From the cell containing the given text, extract its center point as (x, y) coordinate. 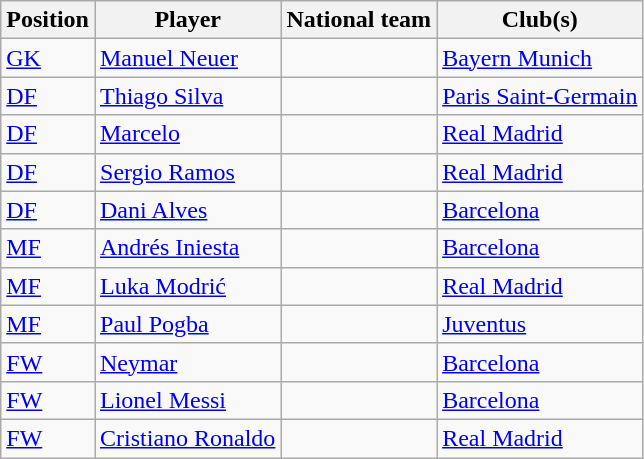
National team (359, 20)
Lionel Messi (187, 400)
Player (187, 20)
Position (48, 20)
Club(s) (540, 20)
Sergio Ramos (187, 172)
Bayern Munich (540, 58)
Andrés Iniesta (187, 248)
Thiago Silva (187, 96)
Paris Saint-Germain (540, 96)
Luka Modrić (187, 286)
Juventus (540, 324)
Manuel Neuer (187, 58)
Marcelo (187, 134)
Dani Alves (187, 210)
Neymar (187, 362)
GK (48, 58)
Paul Pogba (187, 324)
Cristiano Ronaldo (187, 438)
